Search for the cell housing the specified text and yield its [x, y] center coordinate. 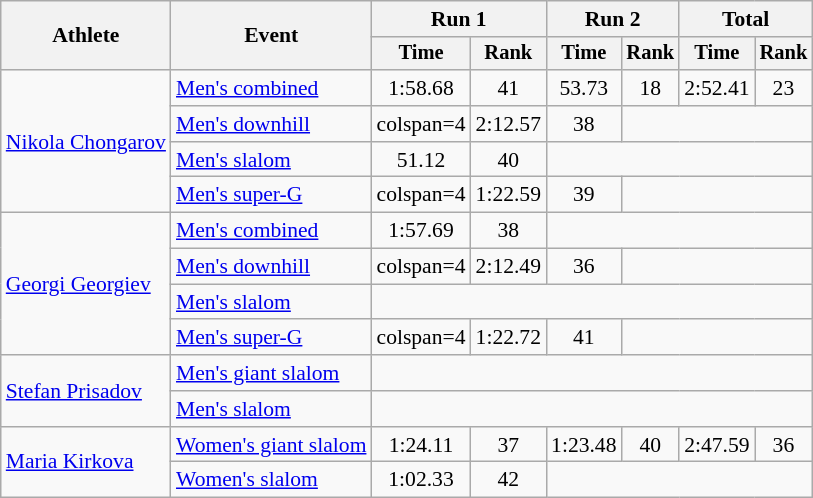
37 [508, 445]
51.12 [420, 160]
53.73 [584, 88]
Nikola Chongarov [86, 141]
2:52.41 [716, 88]
1:02.33 [420, 480]
2:12.49 [508, 267]
1:57.69 [420, 231]
Georgi Georgiev [86, 284]
Stefan Prisadov [86, 390]
Run 2 [612, 19]
23 [784, 88]
1:58.68 [420, 88]
1:24.11 [420, 445]
18 [651, 88]
Maria Kirkova [86, 462]
42 [508, 480]
1:23.48 [584, 445]
2:12.57 [508, 124]
Total [746, 19]
Run 1 [458, 19]
1:22.72 [508, 338]
Women's slalom [272, 480]
1:22.59 [508, 195]
2:47.59 [716, 445]
Athlete [86, 36]
Event [272, 36]
Men's giant slalom [272, 373]
Women's giant slalom [272, 445]
39 [584, 195]
